Determine the (X, Y) coordinate at the center of the cell enclosing the given text.  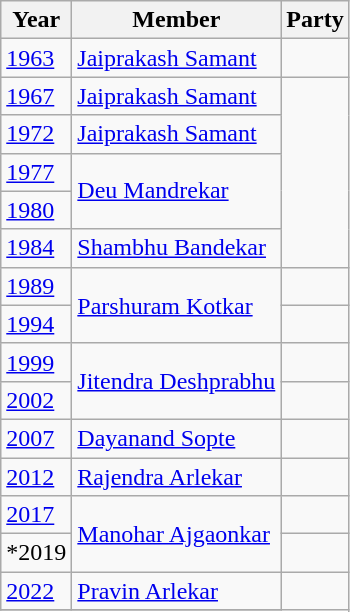
Member (176, 20)
1972 (36, 134)
1980 (36, 210)
2007 (36, 438)
2017 (36, 515)
Jitendra Deshprabhu (176, 381)
Manohar Ajgaonkar (176, 534)
1977 (36, 172)
1994 (36, 324)
1984 (36, 248)
Pravin Arlekar (176, 591)
Rajendra Arlekar (176, 477)
Shambhu Bandekar (176, 248)
2002 (36, 400)
Party (315, 20)
2012 (36, 477)
Deu Mandrekar (176, 191)
1967 (36, 96)
Parshuram Kotkar (176, 305)
1963 (36, 58)
2022 (36, 591)
1989 (36, 286)
*2019 (36, 553)
1999 (36, 362)
Year (36, 20)
Dayanand Sopte (176, 438)
